Return the (X, Y) coordinate for the center point of the cell that contains the specified text.  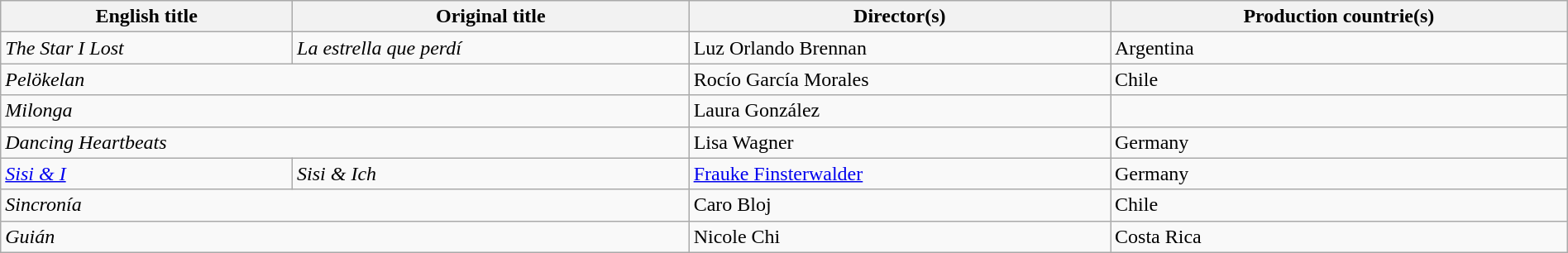
Milonga (345, 111)
Guián (345, 236)
Pelökelan (345, 79)
Production countrie(s) (1338, 17)
Costa Rica (1338, 236)
Sisi & I (147, 174)
Caro Bloj (900, 205)
English title (147, 17)
Director(s) (900, 17)
Luz Orlando Brennan (900, 48)
Frauke Finsterwalder (900, 174)
The Star I Lost (147, 48)
Dancing Heartbeats (345, 142)
Nicole Chi (900, 236)
Sincronía (345, 205)
Argentina (1338, 48)
La estrella que perdí (491, 48)
Sisi & Ich (491, 174)
Laura González (900, 111)
Lisa Wagner (900, 142)
Rocío García Morales (900, 79)
Original title (491, 17)
